Pinpoint the cell where the given text exists, returning its [x, y] midpoint coordinate. 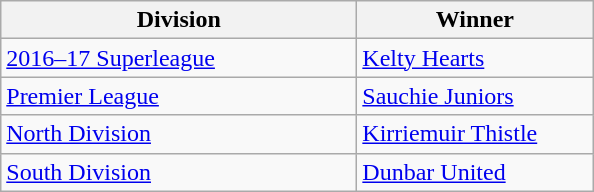
North Division [179, 134]
2016–17 Superleague [179, 58]
Premier League [179, 96]
Winner [475, 20]
Division [179, 20]
Dunbar United [475, 172]
Kirriemuir Thistle [475, 134]
Sauchie Juniors [475, 96]
South Division [179, 172]
Kelty Hearts [475, 58]
